Pinpoint the cell where the given text exists, returning its (x, y) midpoint coordinate. 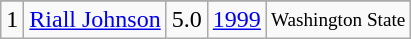
5.0 (186, 20)
1999 (236, 20)
Riall Johnson (95, 20)
Washington State (338, 20)
1 (12, 20)
